From the cell containing the given text, extract its center point as (X, Y) coordinate. 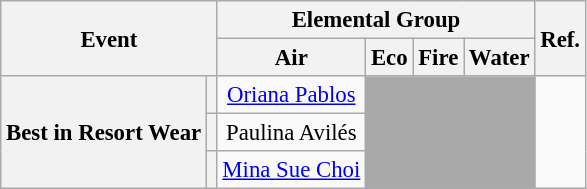
Oriana Pablos (292, 95)
Mina Sue Choi (292, 170)
Elemental Group (376, 20)
Eco (390, 58)
Paulina Avilés (292, 133)
Air (292, 58)
Best in Resort Wear (104, 132)
Event (109, 38)
Fire (438, 58)
Water (500, 58)
Ref. (560, 38)
